Extract the [x, y] coordinate from the center of the cell holding the provided text.  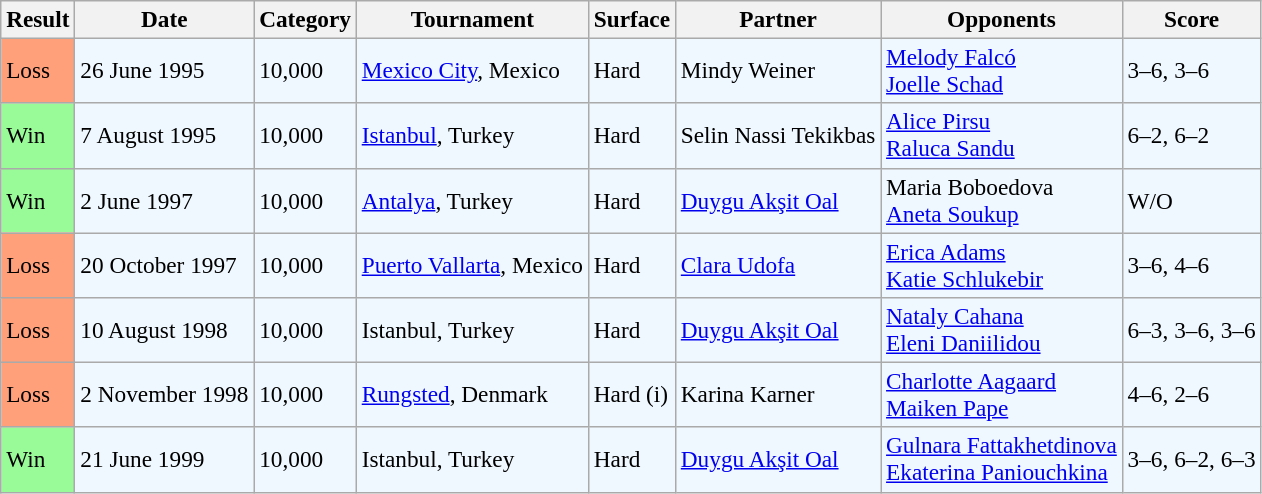
Opponents [1002, 19]
Gulnara Fattakhetdinova Ekaterina Paniouchkina [1002, 460]
7 August 1995 [164, 136]
6–3, 3–6, 3–6 [1192, 330]
Charlotte Aagaard Maiken Pape [1002, 394]
Partner [778, 19]
Surface [632, 19]
Alice Pirsu Raluca Sandu [1002, 136]
Antalya, Turkey [472, 200]
2 June 1997 [164, 200]
Karina Karner [778, 394]
W/O [1192, 200]
Score [1192, 19]
Date [164, 19]
Puerto Vallarta, Mexico [472, 264]
2 November 1998 [164, 394]
6–2, 6–2 [1192, 136]
Nataly Cahana Eleni Daniilidou [1002, 330]
Mindy Weiner [778, 70]
Category [306, 19]
Erica Adams Katie Schlukebir [1002, 264]
3–6, 3–6 [1192, 70]
26 June 1995 [164, 70]
3–6, 6–2, 6–3 [1192, 460]
Maria Boboedova Aneta Soukup [1002, 200]
Result [38, 19]
Selin Nassi Tekikbas [778, 136]
Clara Udofa [778, 264]
21 June 1999 [164, 460]
Tournament [472, 19]
10 August 1998 [164, 330]
Melody Falcó Joelle Schad [1002, 70]
Rungsted, Denmark [472, 394]
3–6, 4–6 [1192, 264]
Mexico City, Mexico [472, 70]
Hard (i) [632, 394]
20 October 1997 [164, 264]
4–6, 2–6 [1192, 394]
